Pinpoint the cell where the given text exists, returning its (x, y) midpoint coordinate. 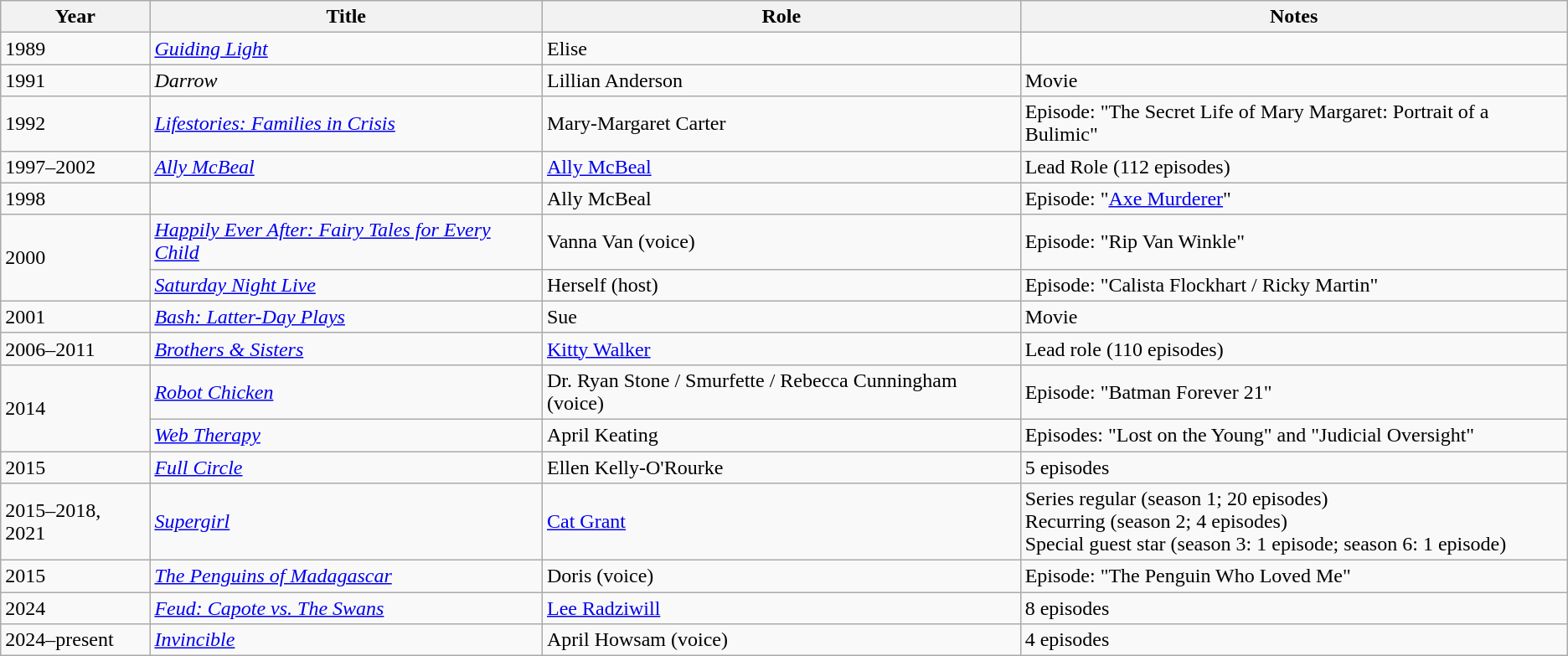
Bash: Latter-Day Plays (347, 317)
2024 (75, 608)
Feud: Capote vs. The Swans (347, 608)
Lead Role (112 episodes) (1293, 167)
2001 (75, 317)
Lillian Anderson (781, 80)
Lifestories: Families in Crisis (347, 124)
Series regular (season 1; 20 episodes)Recurring (season 2; 4 episodes)Special guest star (season 3: 1 episode; season 6: 1 episode) (1293, 522)
Cat Grant (781, 522)
Ellen Kelly-O'Rourke (781, 467)
The Penguins of Madagascar (347, 576)
1989 (75, 49)
2024–present (75, 640)
5 episodes (1293, 467)
Invincible (347, 640)
Role (781, 17)
2014 (75, 407)
Episodes: "Lost on the Young" and "Judicial Oversight" (1293, 435)
Episode: "The Penguin Who Loved Me" (1293, 576)
Lead role (110 episodes) (1293, 349)
Vanna Van (voice) (781, 241)
Kitty Walker (781, 349)
2015–2018, 2021 (75, 522)
April Howsam (voice) (781, 640)
Sue (781, 317)
2006–2011 (75, 349)
Mary-Margaret Carter (781, 124)
1998 (75, 199)
Herself (host) (781, 285)
Robot Chicken (347, 392)
Web Therapy (347, 435)
1991 (75, 80)
Episode: "Calista Flockhart / Ricky Martin" (1293, 285)
2000 (75, 258)
1992 (75, 124)
Title (347, 17)
Elise (781, 49)
Year (75, 17)
April Keating (781, 435)
Episode: "Batman Forever 21" (1293, 392)
Dr. Ryan Stone / Smurfette / Rebecca Cunningham (voice) (781, 392)
Lee Radziwill (781, 608)
Episode: "Rip Van Winkle" (1293, 241)
8 episodes (1293, 608)
Full Circle (347, 467)
4 episodes (1293, 640)
Saturday Night Live (347, 285)
1997–2002 (75, 167)
Brothers & Sisters (347, 349)
Notes (1293, 17)
Episode: "Axe Murderer" (1293, 199)
Happily Ever After: Fairy Tales for Every Child (347, 241)
Supergirl (347, 522)
Doris (voice) (781, 576)
Episode: "The Secret Life of Mary Margaret: Portrait of a Bulimic" (1293, 124)
Darrow (347, 80)
Guiding Light (347, 49)
